From the cell containing the given text, extract its center point as (X, Y) coordinate. 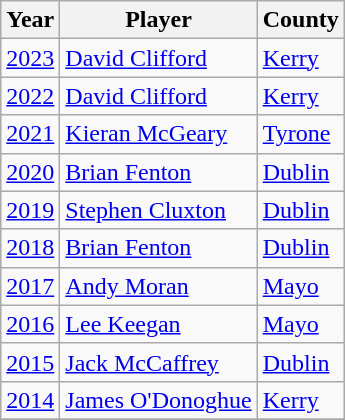
2019 (30, 210)
2015 (30, 362)
2023 (30, 58)
Jack McCaffrey (158, 362)
2020 (30, 172)
2022 (30, 96)
James O'Donoghue (158, 400)
2016 (30, 324)
2018 (30, 248)
Lee Keegan (158, 324)
Kieran McGeary (158, 134)
County (300, 20)
Andy Moran (158, 286)
2014 (30, 400)
2017 (30, 286)
Tyrone (300, 134)
2021 (30, 134)
Player (158, 20)
Year (30, 20)
Stephen Cluxton (158, 210)
